From the cell containing the given text, extract its center point as (X, Y) coordinate. 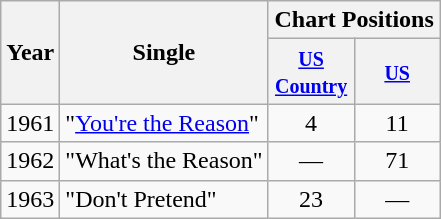
23 (311, 199)
Single (164, 52)
US (397, 72)
1963 (30, 199)
4 (311, 123)
71 (397, 161)
11 (397, 123)
1962 (30, 161)
"You're the Reason" (164, 123)
"Don't Pretend" (164, 199)
US Country (311, 72)
Chart Positions (354, 20)
Year (30, 52)
"What's the Reason" (164, 161)
1961 (30, 123)
